From the cell containing the given text, extract its center point as [X, Y] coordinate. 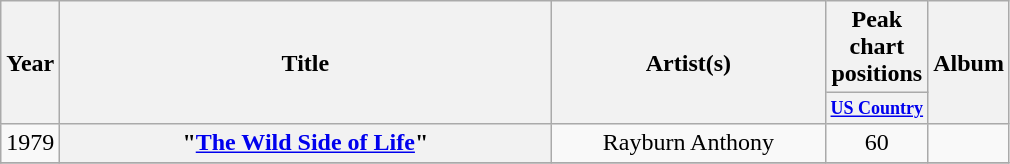
"The Wild Side of Life" [306, 143]
1979 [30, 143]
Album [969, 62]
60 [877, 143]
Title [306, 62]
Artist(s) [688, 62]
Peak chart positions [877, 47]
US Country [877, 108]
Year [30, 62]
Rayburn Anthony [688, 143]
